Output the (x, y) coordinate of the center of the cell containing the given text.  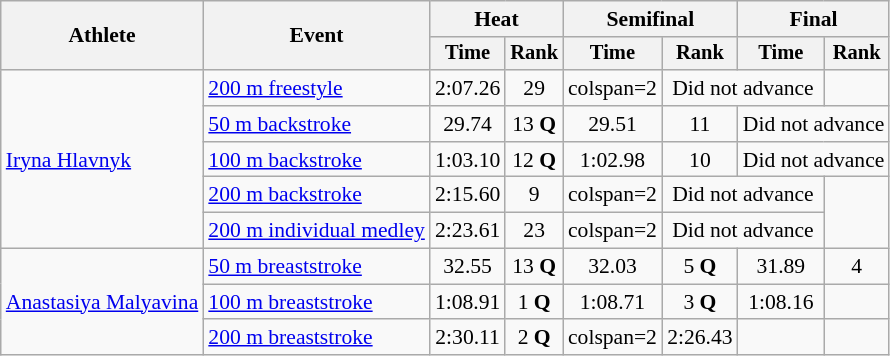
1:08.71 (612, 302)
Anastasiya Malyavina (102, 302)
1:08.16 (781, 302)
Athlete (102, 36)
200 m breaststroke (316, 338)
200 m freestyle (316, 88)
1 Q (534, 302)
29.74 (468, 124)
200 m backstroke (316, 195)
Semifinal (650, 19)
11 (700, 124)
31.89 (781, 267)
23 (534, 231)
100 m backstroke (316, 160)
2 Q (534, 338)
12 Q (534, 160)
9 (534, 195)
50 m backstroke (316, 124)
Event (316, 36)
32.55 (468, 267)
3 Q (700, 302)
2:26.43 (700, 338)
Final (814, 19)
2:15.60 (468, 195)
29 (534, 88)
Heat (496, 19)
29.51 (612, 124)
1:03.10 (468, 160)
32.03 (612, 267)
4 (856, 267)
100 m breaststroke (316, 302)
2:07.26 (468, 88)
200 m individual medley (316, 231)
Iryna Hlavnyk (102, 159)
50 m breaststroke (316, 267)
1:02.98 (612, 160)
1:08.91 (468, 302)
2:23.61 (468, 231)
10 (700, 160)
5 Q (700, 267)
2:30.11 (468, 338)
